Scan for the cell matching the given text and deliver its [X, Y] coordinate at center. 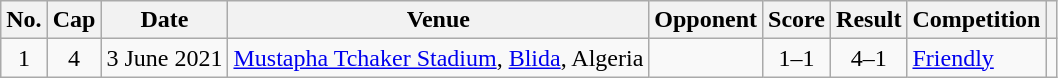
1–1 [797, 58]
4–1 [869, 58]
Score [797, 20]
Date [164, 20]
Opponent [706, 20]
Result [869, 20]
3 June 2021 [164, 58]
4 [74, 58]
1 [24, 58]
Venue [438, 20]
No. [24, 20]
Competition [976, 20]
Mustapha Tchaker Stadium, Blida, Algeria [438, 58]
Cap [74, 20]
Friendly [976, 58]
